Pinpoint the cell where the given text exists, returning its (X, Y) midpoint coordinate. 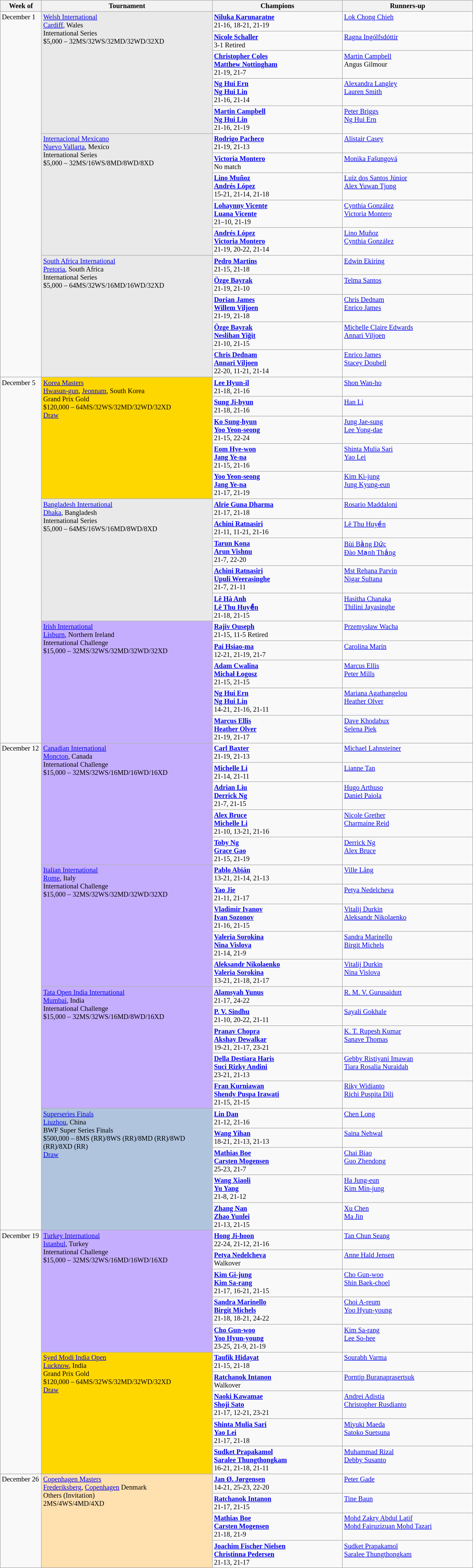
Marcus Ellis Heather Olver21-19, 21-17 (277, 729)
Week of (21, 6)
Valeria Sorokina Nina Vislova21-14, 21-9 (277, 945)
Aleksandr Nikolaenko Valeria Sorokina13-21, 21-18, 21-17 (277, 973)
Martin Campbell Angus Gilmour (407, 64)
Della Destiara Haris Suci Rizky Andini23-21, 21-13 (277, 1067)
Ha Jung-eun Kim Min-jung (407, 1189)
Zhang Nan Zhao Yunlei21-13, 21-15 (277, 1216)
Dave Khodabux Selena Piek (407, 729)
Mathias Boe Carsten Mogensen21-18, 21-9 (277, 1526)
Peter Gade (407, 1483)
Andrés López Victoria Montero21-19, 20-22, 21-14 (277, 241)
Andrei Adistia Christopher Rusdianto (407, 1405)
Bùi Bằng Đức Đào Mạnh Thắng (407, 551)
Eom Hye-won Jang Ye-na21-15, 21-16 (277, 457)
Vitalij Durkin Nina Vislova (407, 973)
Dorian James Willem Viljoen21-19, 21-18 (277, 308)
Luíz dos Santos Júnior Alex Yuwan Tjong (407, 186)
Jung Jae-sung Lee Yong-dae (407, 430)
Mariana Agathangelou Heather Olver (407, 702)
Vitalij Durkin Aleksandr Nikolaenko (407, 918)
Mst Rehana Parvin Nigar Sultana (407, 579)
Nicole Schaller3-1 Retired (277, 41)
Rosario Maddaloni (407, 508)
Copenhagen MastersFrederiksberg, Copenhagen DenmarkOthers (Invitation)2MS/4WS/4MD/4XD (127, 1521)
Pai Hsiao-ma12-21, 21-19, 21-7 (277, 650)
Shinta Mulia Sari Yao Lei (407, 457)
Kim Ki-jung Jung Kyung-eun (407, 485)
Michael Lahnsteiner (407, 753)
Rajiv Ouseph21-15, 11-5 Retired (277, 631)
Carl Baxter21-19, 21-13 (277, 753)
Toby Ng Grace Gao21-15, 21-19 (277, 851)
Chris Dednam Enrico James (407, 308)
Wang Xiaoli Yu Yang21-8, 21-12 (277, 1189)
Tan Chun Seang (407, 1240)
Martin Campbell Ng Hui Lin21-16, 21-19 (277, 120)
Sung Ji-hyun21-18, 21-16 (277, 406)
Przemysław Wacha (407, 631)
Tine Baun (407, 1503)
Petya NedelchevaWalkover (277, 1259)
Alistair Casey (407, 143)
Bangladesh International Dhaka, BangladeshInternational Series$5,000 – 64MS/16WS/16MD/8WD/8XD (127, 560)
Pranav Chopra Akshay Dewalkar19-21, 21-17, 23-21 (277, 1039)
Italian InternationalRome, ItalyInternational Challenge$15,000 – 32MS/32WS/32MD/32WD/32XD (127, 925)
Turkey International Istanbul, Turkey International Challenge$15,000 – 32MS/32WS/16MD/16WD/16XD (127, 1291)
Irish InternationalLisburn, Northern IrelandInternational Challenge$15,000 – 32MS/32WS/32MD/32WD/32XD (127, 682)
Champions (277, 6)
Carolina Marín (407, 650)
Lianne Tan (407, 772)
December 26 (21, 1521)
Saina Nehwal (407, 1138)
Lee Hyun-il21-18, 21-16 (277, 387)
Lino Muñoz Cynthia González (407, 241)
Taufik Hidayat21-15, 21-18 (277, 1362)
Nicole Grether Charmaine Reid (407, 823)
Cho Gun-woo Yoo Hyun-young23-25, 21-9, 21-19 (277, 1338)
Telma Santos (407, 284)
December 5 (21, 560)
Hasitha Chanaka Thilini Jayasinghe (407, 607)
Cynthia González Victoria Montero (407, 214)
Edwin Ekiring (407, 265)
Hong Ji-hoon22-24, 21-12, 21-16 (277, 1240)
Korea MastersHwasun-gun, Jeonnam, South KoreaGrand Prix Gold$120,000 – 64MS/32WS/32MD/32WD/32XDDraw (127, 438)
Porntip Buranaprasertsuk (407, 1381)
Marcus Ellis Peter Mills (407, 674)
Superseries Finals Liuzhou, ChinaBWF Super Series Finals$500,000 – 8MS (RR)/8WS (RR)/8MD (RR)/8WD (RR)/8XD (RR)Draw (127, 1169)
Gebby Ristiyani Imawan Tiara Rosalia Nuraidah (407, 1067)
Sayali Gokhale (407, 1016)
Ratchanok IntanonWalkover (277, 1381)
Monika Fašungová (407, 163)
Yao Jie21-11, 21-17 (277, 894)
Welsh InternationalCardiff, WalesInternational Series$5,000 – 32MS/32WS/32MD/32WD/32XD (127, 72)
R. M. V. Gurusaidutt (407, 996)
Christopher Coles Matthew Nottingham21-19, 21-7 (277, 64)
Kim Sa-rang Lee So-hee (407, 1338)
Xu Chen Ma Jin (407, 1216)
Lohaynny Vicente Luana Vicente21–10, 21-19 (277, 214)
Ragna Ingólfsdóttir (407, 41)
December 1 (21, 194)
Shon Wan-ho (407, 387)
P. V. Sindhu21-10, 20-22, 21-11 (277, 1016)
Enrico James Stacey Doubell (407, 363)
Peter Briggs Ng Hui Ern (407, 120)
Adrian Liu Derrick Ng21-7, 21-15 (277, 795)
Pablo Abián13-21, 21-14, 21-13 (277, 874)
Mohd Zakry Abdul Latif Mohd Fairuzizuan Mohd Tazari (407, 1526)
Lok Chong Chieh (407, 21)
Sandra Marinello Birgit Michels21-18, 18-21, 24-22 (277, 1310)
Alex Bruce Michelle Li21-10, 13-21, 21-16 (277, 823)
Ko Sung-hyun Yoo Yeon-seong21-15, 22-24 (277, 430)
Sourabh Varma (407, 1362)
K. T. Rupesh Kumar Sanave Thomas (407, 1039)
Cho Gun-woo Shin Baek-choel (407, 1283)
South Africa InternationalPretoria, South AfricaInternational Series$5,000 – 64MS/32WS/16MD/16WD/32XD (127, 316)
Lê Thu Huyền (407, 528)
Miyuki Maeda Satoko Suetsuna (407, 1432)
Kim Gi-jung Kim Sa-rang21-17, 16-21, 21-15 (277, 1283)
Lino Muñoz Andrés López15-21, 21-14, 21-18 (277, 186)
Ratchanok Intanon21-17, 21-15 (277, 1503)
Chen Long (407, 1118)
Choi A-reum Yoo Hyun-young (407, 1310)
Runners-up (407, 6)
Hugo Arthuso Daniel Paiola (407, 795)
Ville Lång (407, 874)
Naoki Kawamae Shoji Sato21-17, 12-21, 23-21 (277, 1405)
Internacional MexicanoNuevo Vallarta, MexicoInternational Series$5,000 – 32MS/16WS/8MD/8WD/8XD (127, 194)
Petya Nedelcheva (407, 894)
Yoo Yeon-seong Jang Ye-na21-17, 21-19 (277, 485)
Muhammad Rizal Debby Susanto (407, 1460)
Shinta Mulia Sari Yao Lei21-17, 21-18 (277, 1432)
Sandra Marinello Birgit Michels (407, 945)
Vladimir Ivanov Ivan Sozonov21-16, 21-15 (277, 918)
Jan Ø. Jørgensen14-21, 25-23, 22-20 (277, 1483)
Lin Dan21-12, 21-16 (277, 1118)
Alamsyah Yunus21-17, 24-22 (277, 996)
Rodrigo Pacheco21-19, 21-13 (277, 143)
Alexandra Langley Lauren Smith (407, 92)
Özge Bayrak21-19, 21-10 (277, 284)
Tournament (127, 6)
Anne Hald Jensen (407, 1259)
Sudket Prapakamol Saralee Thungthongkam16-21, 21-18, 21-11 (277, 1460)
Canadian InternationalMoncton, CanadaInternational Challenge$15,000 – 32MS/32WS/16MD/16WD/16XD (127, 804)
Derrick Ng Alex Bruce (407, 851)
Joachim Fischer Nielsen Christinna Pedersen21-13, 21-17 (277, 1554)
Mathias Boe Carsten Mogensen25-23, 21-7 (277, 1161)
Sudket Prapakamol Saralee Thungthongkam (407, 1554)
Wang Yihan18-21, 21-13, 21-13 (277, 1138)
Lê Hà Anh Lê Thu Huyền21-18, 21-15 (277, 607)
Tata Open India International Mumbai, IndiaInternational Challenge$15,000 – 32MS/32WS/16MD/8WD/16XD (127, 1047)
Özge Bayrak Neslihan Yiğit21-10, 21-15 (277, 336)
Tarun Kona Arun Vishnu21-7, 22-20 (277, 551)
Chris Dednam Annari Viljoen22-20, 11-21, 21-14 (277, 363)
Victoria MonteroNo match (277, 163)
Achini Ratnasiri21-11, 11-21, 21-16 (277, 528)
Chai Biao Guo Zhendong (407, 1161)
December 19 (21, 1352)
Achini Ratnasiri Upuli Weerasinghe21-7, 21-11 (277, 579)
Riky Widianto Richi Puspita Dili (407, 1094)
Ng Hui Ern Ng Hui Lin14-21, 21-16, 21-11 (277, 702)
Fran Kurniawan Shendy Puspa Irawati21-15, 21-15 (277, 1094)
Michelle Li21-14, 21-11 (277, 772)
Han Li (407, 406)
Pedro Martins21-15, 21-18 (277, 265)
Ng Hui Ern Ng Hui Lin21-16, 21-14 (277, 92)
Alrie Guna Dharma21-17, 21-18 (277, 508)
Adam Cwalina Michał Łogosz21-15, 21-15 (277, 674)
December 12 (21, 987)
Niluka Karunaratne21-16, 18-21, 21-19 (277, 21)
Michelle Claire Edwards Annari Viljoen (407, 336)
Syed Modi India OpenLucknow, IndiaGrand Prix Gold$120,000 – 64MS/32WS/32MD/32WD/32XDDraw (127, 1413)
